For the text-containing cell, return its midpoint in (x, y) coordinate format. 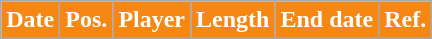
Ref. (406, 20)
Length (233, 20)
Pos. (86, 20)
Date (30, 20)
End date (327, 20)
Player (152, 20)
